Return (x, y) of the center of cell containing provided text 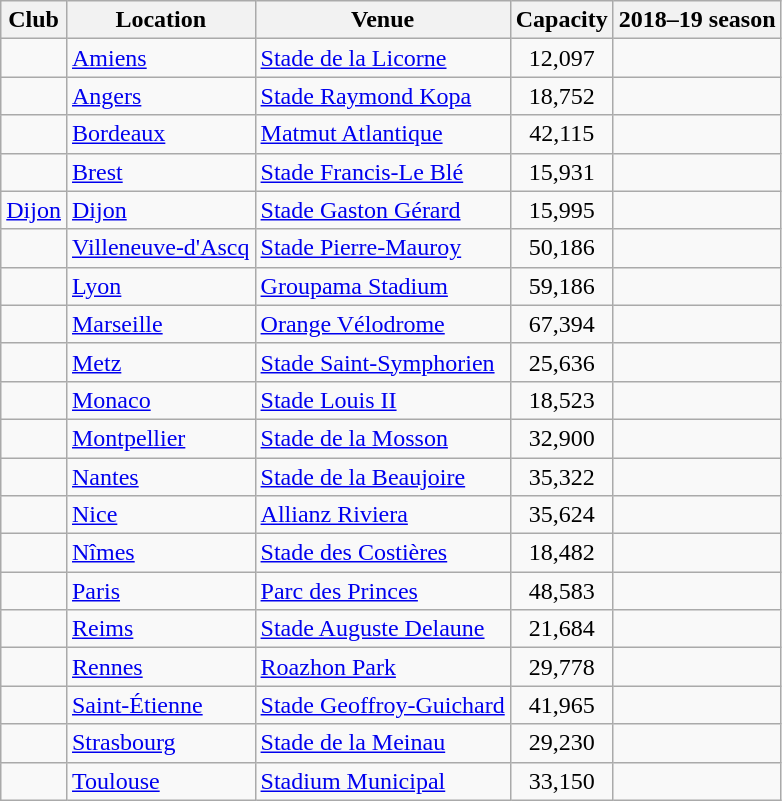
Stade Louis II (382, 400)
12,097 (562, 58)
Orange Vélodrome (382, 324)
Stade de la Licorne (382, 58)
Marseille (160, 324)
Stade des Costières (382, 553)
Stade Geoffroy-Guichard (382, 705)
41,965 (562, 705)
Brest (160, 172)
Allianz Riviera (382, 515)
50,186 (562, 248)
33,150 (562, 781)
32,900 (562, 438)
Monaco (160, 400)
Rennes (160, 667)
Club (34, 20)
Angers (160, 96)
Stade Pierre-Mauroy (382, 248)
Nîmes (160, 553)
Stade Gaston Gérard (382, 210)
Stade de la Mosson (382, 438)
Stadium Municipal (382, 781)
Venue (382, 20)
21,684 (562, 629)
35,624 (562, 515)
Paris (160, 591)
Reims (160, 629)
29,230 (562, 743)
Stade de la Meinau (382, 743)
15,931 (562, 172)
18,482 (562, 553)
Saint-Étienne (160, 705)
Matmut Atlantique (382, 134)
67,394 (562, 324)
Metz (160, 362)
Capacity (562, 20)
Lyon (160, 286)
Stade Saint-Symphorien (382, 362)
Amiens (160, 58)
Montpellier (160, 438)
35,322 (562, 477)
42,115 (562, 134)
Nantes (160, 477)
Parc des Princes (382, 591)
Toulouse (160, 781)
Roazhon Park (382, 667)
Villeneuve-d'Ascq (160, 248)
29,778 (562, 667)
Groupama Stadium (382, 286)
25,636 (562, 362)
Stade de la Beaujoire (382, 477)
Location (160, 20)
48,583 (562, 591)
Bordeaux (160, 134)
Strasbourg (160, 743)
Nice (160, 515)
Stade Raymond Kopa (382, 96)
18,523 (562, 400)
18,752 (562, 96)
2018–19 season (697, 20)
15,995 (562, 210)
59,186 (562, 286)
Stade Auguste Delaune (382, 629)
Stade Francis-Le Blé (382, 172)
